Output the [X, Y] coordinate of the center of the cell containing the given text.  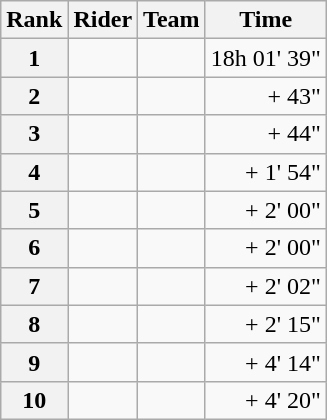
8 [34, 324]
Team [172, 20]
18h 01' 39" [266, 58]
2 [34, 96]
+ 43" [266, 96]
1 [34, 58]
7 [34, 286]
+ 2' 15" [266, 324]
4 [34, 172]
+ 4' 20" [266, 400]
9 [34, 362]
Time [266, 20]
5 [34, 210]
+ 4' 14" [266, 362]
+ 1' 54" [266, 172]
Rank [34, 20]
+ 2' 02" [266, 286]
Rider [103, 20]
3 [34, 134]
6 [34, 248]
+ 44" [266, 134]
10 [34, 400]
